Find where the given text appears and provide that cell's center as (x, y) coordinate. 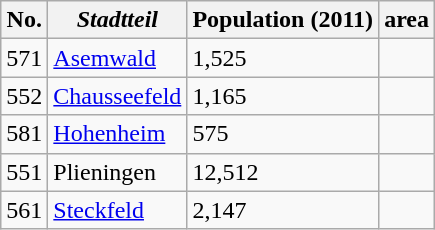
Stadtteil (118, 20)
Steckfeld (118, 210)
575 (283, 134)
581 (24, 134)
551 (24, 172)
12,512 (283, 172)
Chausseefeld (118, 96)
2,147 (283, 210)
No. (24, 20)
1,525 (283, 58)
552 (24, 96)
561 (24, 210)
1,165 (283, 96)
571 (24, 58)
Population (2011) (283, 20)
Plieningen (118, 172)
Hohenheim (118, 134)
area (407, 20)
Asemwald (118, 58)
